Extract the [x, y] coordinate from the center of the cell holding the provided text.  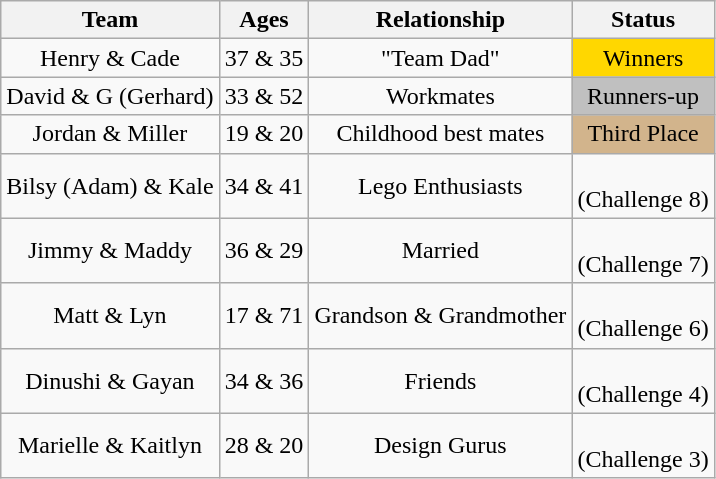
37 & 35 [264, 58]
David & G (Gerhard) [110, 96]
19 & 20 [264, 134]
Childhood best mates [440, 134]
(Challenge 4) [643, 380]
Team [110, 20]
(Challenge 7) [643, 250]
(Challenge 8) [643, 186]
"Team Dad" [440, 58]
Runners-up [643, 96]
(Challenge 6) [643, 316]
17 & 71 [264, 316]
(Challenge 3) [643, 446]
Ages [264, 20]
Workmates [440, 96]
Married [440, 250]
Relationship [440, 20]
Status [643, 20]
Lego Enthusiasts [440, 186]
Matt & Lyn [110, 316]
Jordan & Miller [110, 134]
Friends [440, 380]
Bilsy (Adam) & Kale [110, 186]
Jimmy & Maddy [110, 250]
Henry & Cade [110, 58]
Grandson & Grandmother [440, 316]
34 & 36 [264, 380]
33 & 52 [264, 96]
34 & 41 [264, 186]
Design Gurus [440, 446]
36 & 29 [264, 250]
Marielle & Kaitlyn [110, 446]
Winners [643, 58]
28 & 20 [264, 446]
Third Place [643, 134]
Dinushi & Gayan [110, 380]
